For the text-containing cell, return its midpoint in [x, y] coordinate format. 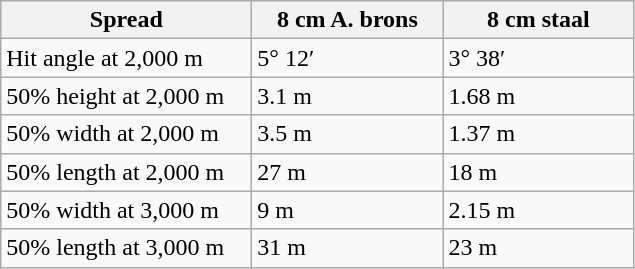
50% width at 2,000 m [126, 134]
50% length at 3,000 m [126, 248]
18 m [538, 172]
23 m [538, 248]
8 cm staal [538, 20]
50% height at 2,000 m [126, 96]
1.37 m [538, 134]
3.1 m [348, 96]
5° 12′ [348, 58]
9 m [348, 210]
Hit angle at 2,000 m [126, 58]
50% width at 3,000 m [126, 210]
Spread [126, 20]
50% length at 2,000 m [126, 172]
2.15 m [538, 210]
3° 38′ [538, 58]
3.5 m [348, 134]
31 m [348, 248]
8 cm A. brons [348, 20]
27 m [348, 172]
1.68 m [538, 96]
